Return the (X, Y) coordinate for the center point of the cell that contains the specified text.  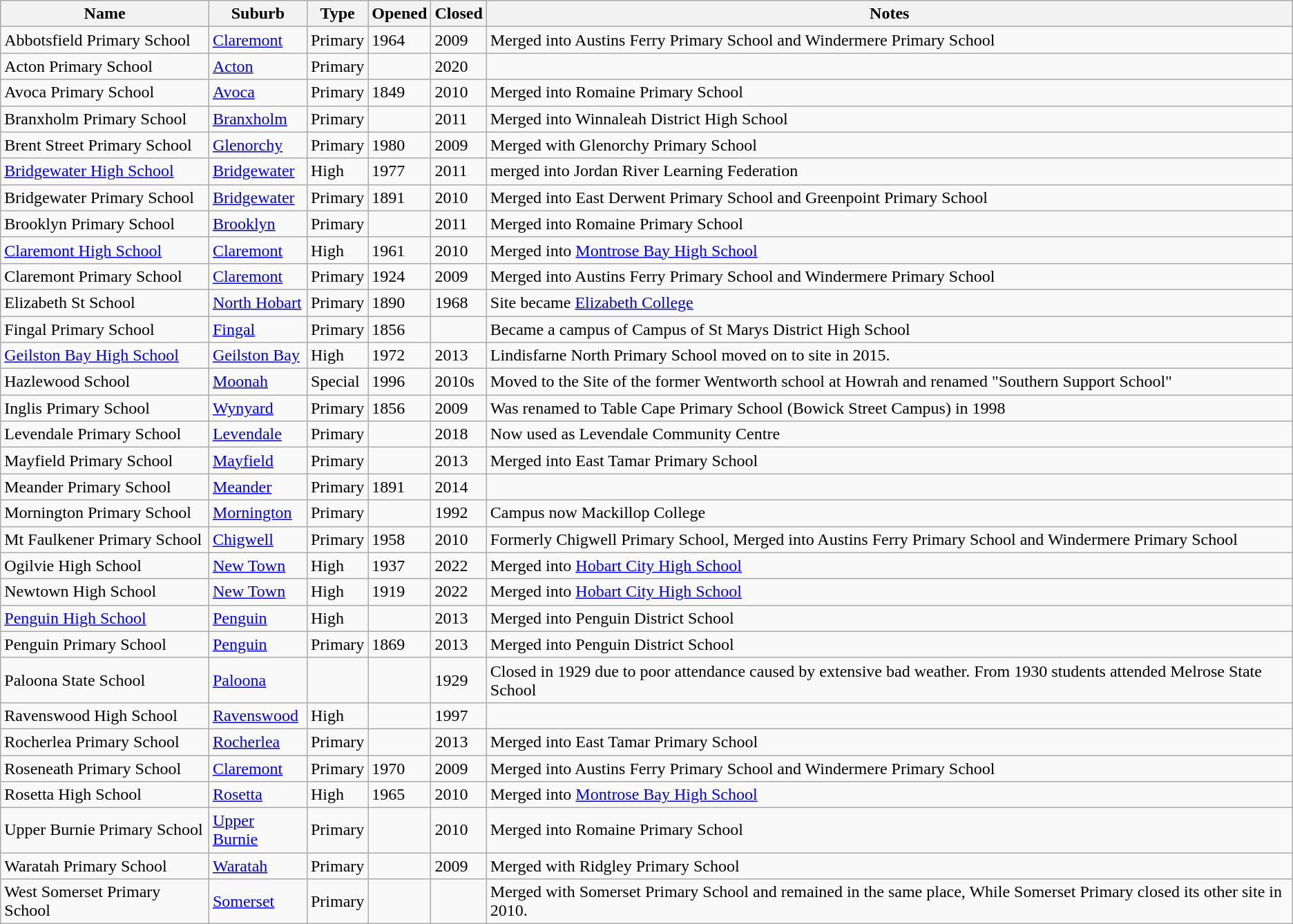
1849 (399, 93)
Campus now Mackillop College (890, 513)
Paloona State School (105, 680)
Closed in 1929 due to poor attendance caused by extensive bad weather. From 1930 students attended Melrose State School (890, 680)
1997 (459, 715)
Mayfield (258, 461)
Newtown High School (105, 592)
Brooklyn (258, 224)
1929 (459, 680)
Levendale Primary School (105, 434)
merged into Jordan River Learning Federation (890, 171)
Merged with Glenorchy Primary School (890, 145)
Paloona (258, 680)
Acton Primary School (105, 66)
Somerset (258, 902)
Mayfield Primary School (105, 461)
Merged with Somerset Primary School and remained in the same place, While Somerset Primary closed its other site in 2010. (890, 902)
Closed (459, 14)
1965 (399, 795)
Avoca Primary School (105, 93)
Moved to the Site of the former Wentworth school at Howrah and renamed "Southern Support School" (890, 382)
Wynyard (258, 408)
Type (337, 14)
Opened (399, 14)
Acton (258, 66)
Special (337, 382)
Claremont High School (105, 250)
1924 (399, 276)
1970 (399, 769)
North Hobart (258, 302)
1977 (399, 171)
Hazlewood School (105, 382)
1972 (399, 356)
1937 (399, 566)
Rocherlea Primary School (105, 742)
Geilston Bay High School (105, 356)
Merged with Ridgley Primary School (890, 866)
Rosetta High School (105, 795)
West Somerset Primary School (105, 902)
Suburb (258, 14)
Elizabeth St School (105, 302)
Ravenswood High School (105, 715)
1964 (399, 40)
Glenorchy (258, 145)
Ravenswood (258, 715)
Avoca (258, 93)
2018 (459, 434)
Formerly Chigwell Primary School, Merged into Austins Ferry Primary School and Windermere Primary School (890, 539)
Geilston Bay (258, 356)
Penguin High School (105, 618)
Branxholm Primary School (105, 119)
Rosetta (258, 795)
Abbotsfield Primary School (105, 40)
2020 (459, 66)
1919 (399, 592)
1968 (459, 302)
Name (105, 14)
Mornington Primary School (105, 513)
Chigwell (258, 539)
1961 (399, 250)
Ogilvie High School (105, 566)
2014 (459, 487)
Became a campus of Campus of St Marys District High School (890, 329)
Upper Burnie (258, 830)
1958 (399, 539)
Bridgewater High School (105, 171)
Claremont Primary School (105, 276)
Inglis Primary School (105, 408)
1980 (399, 145)
Site became Elizabeth College (890, 302)
1890 (399, 302)
Waratah (258, 866)
Brent Street Primary School (105, 145)
Branxholm (258, 119)
Brooklyn Primary School (105, 224)
Merged into Winnaleah District High School (890, 119)
Was renamed to Table Cape Primary School (Bowick Street Campus) in 1998 (890, 408)
Upper Burnie Primary School (105, 830)
1996 (399, 382)
Meander (258, 487)
Bridgewater Primary School (105, 198)
Roseneath Primary School (105, 769)
Rocherlea (258, 742)
Notes (890, 14)
Now used as Levendale Community Centre (890, 434)
Lindisfarne North Primary School moved on to site in 2015. (890, 356)
Fingal Primary School (105, 329)
2010s (459, 382)
Mt Faulkener Primary School (105, 539)
Moonah (258, 382)
1992 (459, 513)
Meander Primary School (105, 487)
Penguin Primary School (105, 644)
Mornington (258, 513)
Waratah Primary School (105, 866)
Levendale (258, 434)
1869 (399, 644)
Fingal (258, 329)
Merged into East Derwent Primary School and Greenpoint Primary School (890, 198)
